Determine the [x, y] coordinate at the center of the cell enclosing the given text.  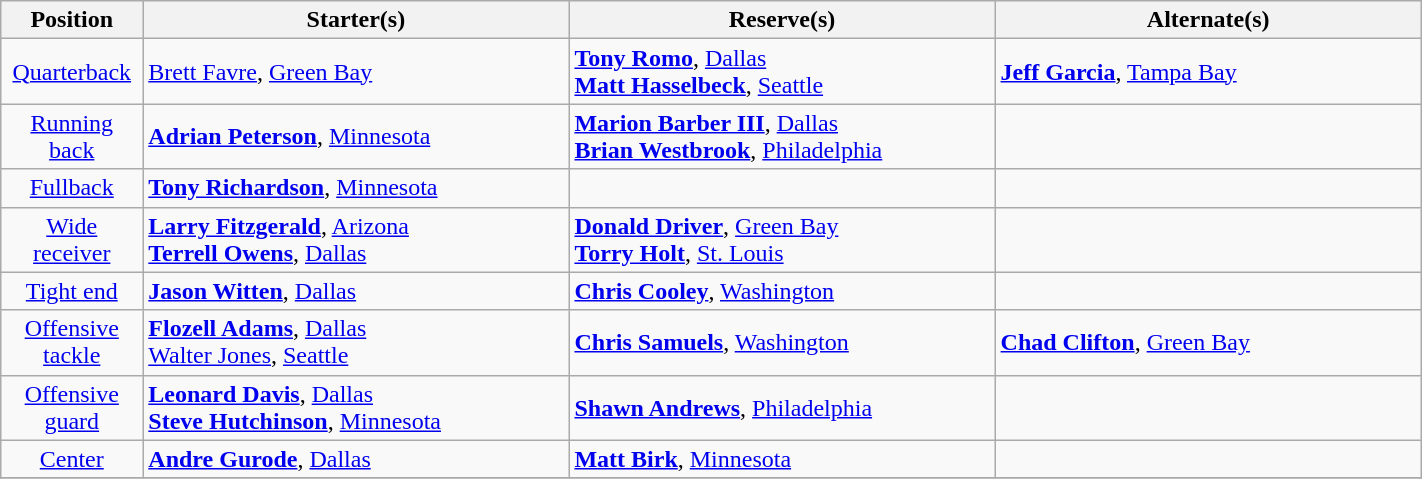
Center [72, 459]
Running back [72, 136]
Andre Gurode, Dallas [356, 459]
Larry Fitzgerald, Arizona Terrell Owens, Dallas [356, 240]
Wide receiver [72, 240]
Reserve(s) [782, 20]
Starter(s) [356, 20]
Tony Richardson, Minnesota [356, 188]
Flozell Adams, Dallas Walter Jones, Seattle [356, 342]
Fullback [72, 188]
Jason Witten, Dallas [356, 291]
Brett Favre, Green Bay [356, 72]
Jeff Garcia, Tampa Bay [1208, 72]
Tony Romo, Dallas Matt Hasselbeck, Seattle [782, 72]
Matt Birk, Minnesota [782, 459]
Tight end [72, 291]
Donald Driver, Green Bay Torry Holt, St. Louis [782, 240]
Chad Clifton, Green Bay [1208, 342]
Chris Samuels, Washington [782, 342]
Marion Barber III, Dallas Brian Westbrook, Philadelphia [782, 136]
Offensive tackle [72, 342]
Chris Cooley, Washington [782, 291]
Adrian Peterson, Minnesota [356, 136]
Leonard Davis, Dallas Steve Hutchinson, Minnesota [356, 408]
Offensive guard [72, 408]
Quarterback [72, 72]
Alternate(s) [1208, 20]
Shawn Andrews, Philadelphia [782, 408]
Position [72, 20]
